For the text-containing cell, return its midpoint in [X, Y] coordinate format. 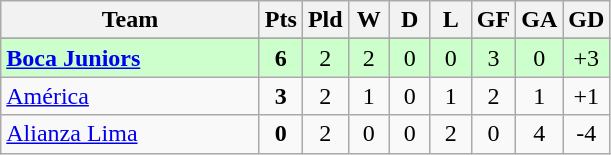
GD [586, 20]
Team [130, 20]
+1 [586, 96]
W [368, 20]
-4 [586, 134]
Pld [325, 20]
6 [280, 58]
+3 [586, 58]
4 [540, 134]
Boca Juniors [130, 58]
Pts [280, 20]
L [450, 20]
América [130, 96]
Alianza Lima [130, 134]
D [410, 20]
GF [493, 20]
GA [540, 20]
